Determine the [x, y] coordinate at the center of the cell enclosing the given text.  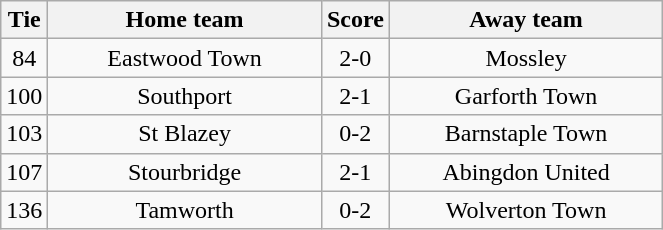
St Blazey [185, 134]
103 [24, 134]
Score [355, 20]
Away team [526, 20]
Tamworth [185, 210]
Abingdon United [526, 172]
Stourbridge [185, 172]
Barnstaple Town [526, 134]
2-0 [355, 58]
136 [24, 210]
Home team [185, 20]
84 [24, 58]
107 [24, 172]
Southport [185, 96]
Tie [24, 20]
Mossley [526, 58]
100 [24, 96]
Wolverton Town [526, 210]
Garforth Town [526, 96]
Eastwood Town [185, 58]
